Detect which cell encompasses the target text, then output its [X, Y] center coordinate. 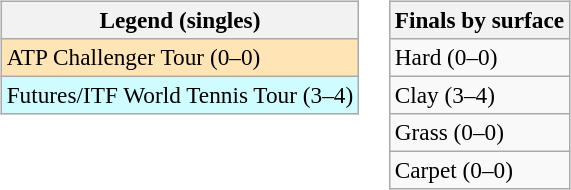
Grass (0–0) [479, 133]
Carpet (0–0) [479, 171]
Legend (singles) [180, 20]
Finals by surface [479, 20]
Hard (0–0) [479, 57]
ATP Challenger Tour (0–0) [180, 57]
Clay (3–4) [479, 95]
Futures/ITF World Tennis Tour (3–4) [180, 95]
